Return the [X, Y] coordinate for the center point of the cell that contains the specified text.  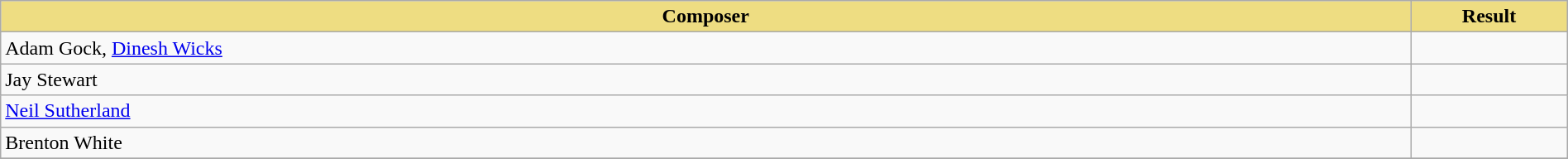
Result [1489, 17]
Brenton White [706, 142]
Jay Stewart [706, 79]
Neil Sutherland [706, 111]
Adam Gock, Dinesh Wicks [706, 48]
Composer [706, 17]
